Find where the given text appears and provide that cell's center as (X, Y) coordinate. 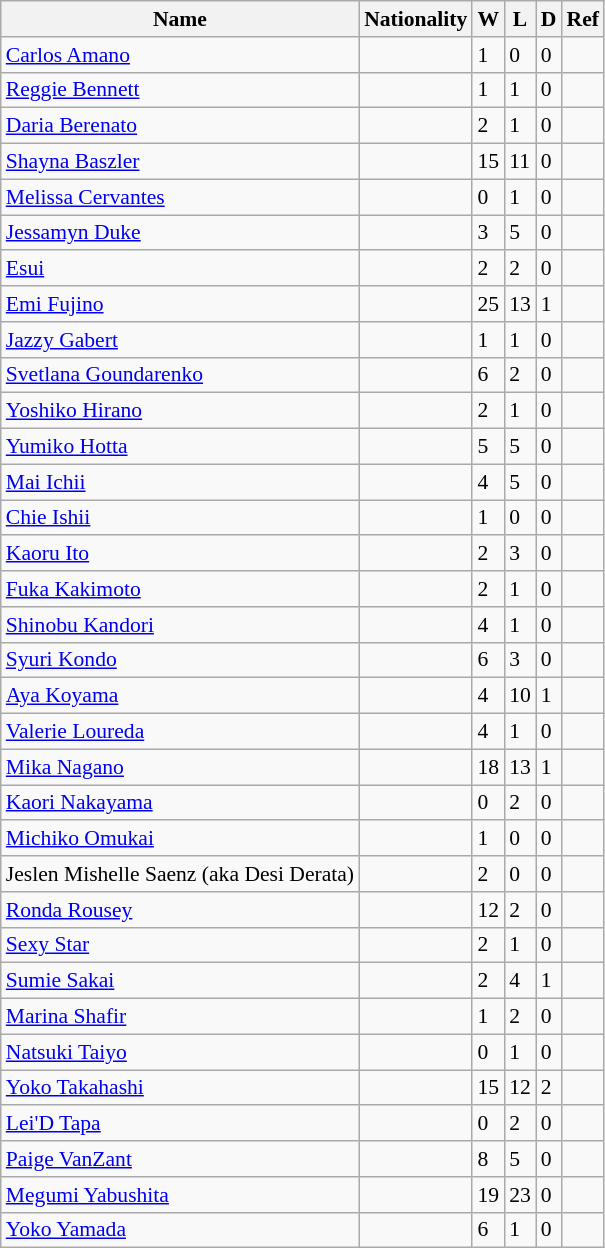
Valerie Loureda (180, 732)
Name (180, 19)
Esui (180, 269)
Sexy Star (180, 945)
Mai Ichii (180, 482)
Emi Fujino (180, 304)
Svetlana Goundarenko (180, 375)
Natsuki Taiyo (180, 1052)
Daria Berenato (180, 126)
Melissa Cervantes (180, 197)
Megumi Yabushita (180, 1195)
Sumie Sakai (180, 981)
Aya Koyama (180, 696)
25 (488, 304)
23 (520, 1195)
Shinobu Kandori (180, 625)
Ronda Rousey (180, 910)
Reggie Bennett (180, 90)
Shayna Baszler (180, 162)
Jessamyn Duke (180, 233)
Carlos Amano (180, 55)
Kaori Nakayama (180, 803)
8 (488, 1159)
Fuka Kakimoto (180, 589)
19 (488, 1195)
Lei'D Tapa (180, 1124)
Marina Shafir (180, 1017)
Jeslen Mishelle Saenz (aka Desi Derata) (180, 874)
W (488, 19)
Ref (583, 19)
Kaoru Ito (180, 554)
Nationality (416, 19)
Yumiko Hotta (180, 447)
Yoko Takahashi (180, 1088)
Jazzy Gabert (180, 340)
18 (488, 767)
Chie Ishii (180, 518)
Yoko Yamada (180, 1230)
Michiko Omukai (180, 839)
Mika Nagano (180, 767)
10 (520, 696)
D (549, 19)
Syuri Kondo (180, 660)
Paige VanZant (180, 1159)
L (520, 19)
11 (520, 162)
Yoshiko Hirano (180, 411)
